For the text-containing cell, return its midpoint in [x, y] coordinate format. 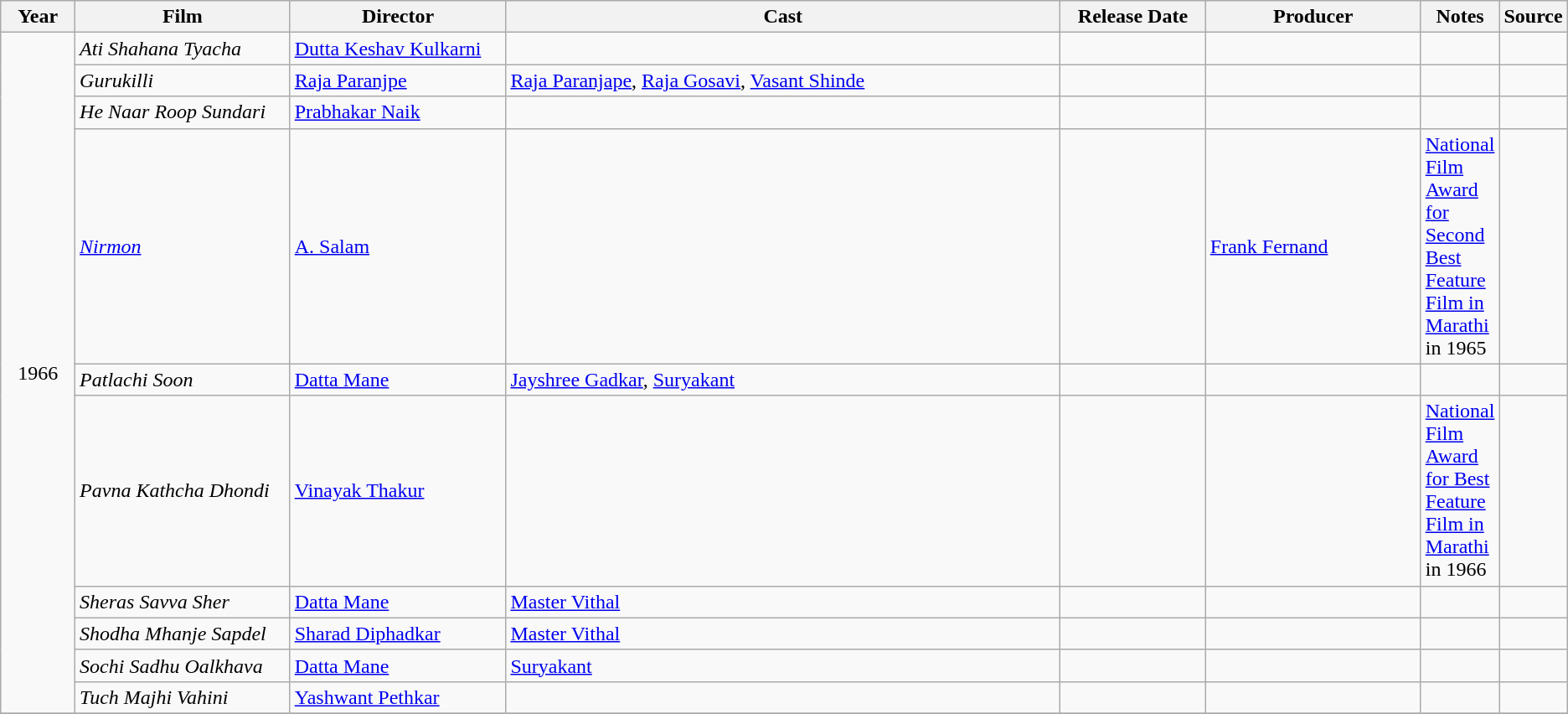
Patlachi Soon [183, 380]
Year [39, 17]
Frank Fernand [1313, 246]
Raja Paranjpe [398, 80]
A. Salam [398, 246]
Notes [1460, 17]
He Naar Roop Sundari [183, 112]
Dutta Keshav Kulkarni [398, 49]
Yashwant Pethkar [398, 697]
Producer [1313, 17]
Film [183, 17]
Gurukilli [183, 80]
Director [398, 17]
Ati Shahana Tyacha [183, 49]
Raja Paranjape, Raja Gosavi, Vasant Shinde [783, 80]
Sharad Diphadkar [398, 634]
Sheras Savva Sher [183, 602]
National Film Award for Second Best Feature Film in Marathi in 1965 [1460, 246]
1966 [39, 374]
Source [1533, 17]
Nirmon [183, 246]
Suryakant [783, 665]
National Film Award for Best Feature Film in Marathi in 1966 [1460, 491]
Prabhakar Naik [398, 112]
Release Date [1133, 17]
Tuch Majhi Vahini [183, 697]
Pavna Kathcha Dhondi [183, 491]
Vinayak Thakur [398, 491]
Shodha Mhanje Sapdel [183, 634]
Jayshree Gadkar, Suryakant [783, 380]
Cast [783, 17]
Sochi Sadhu Oalkhava [183, 665]
